Return [x, y] of the center of cell containing provided text 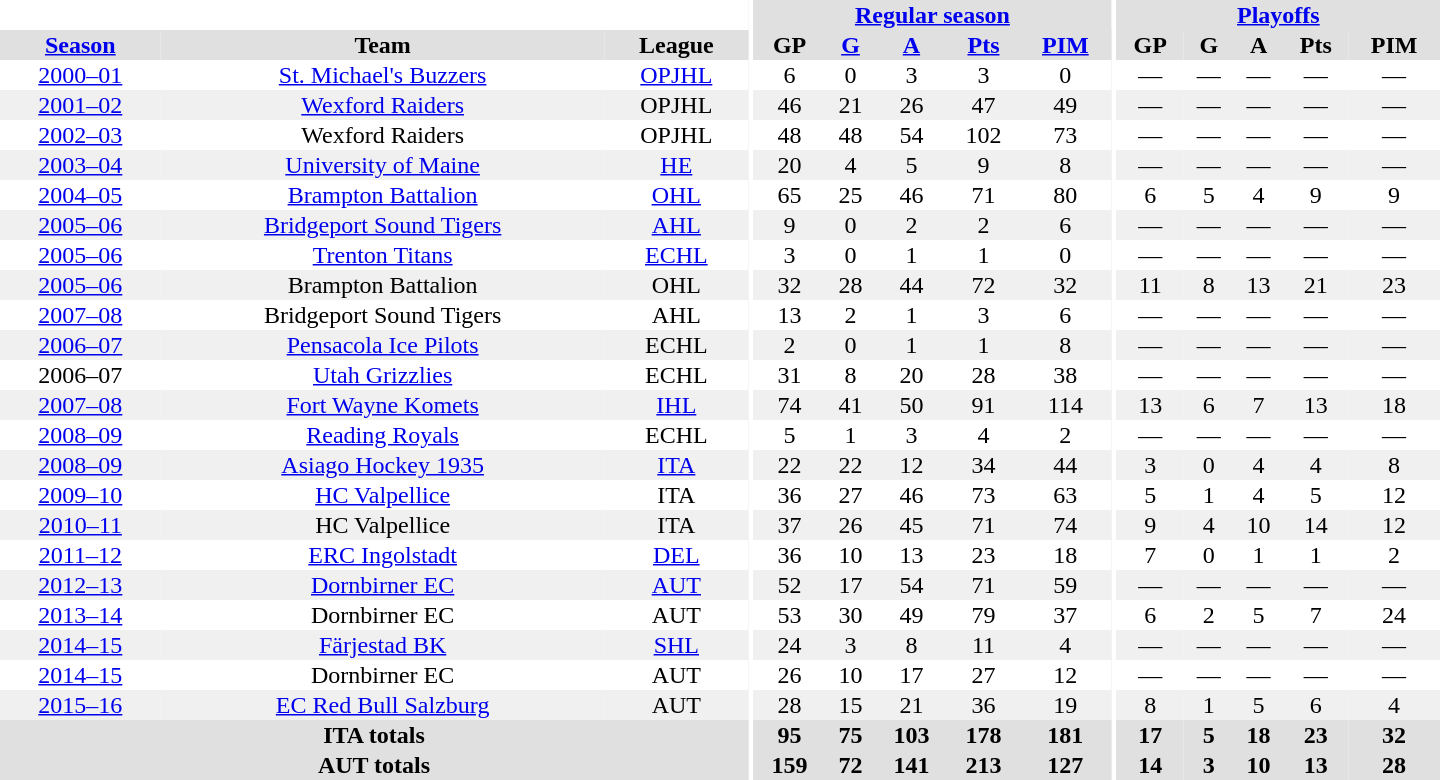
2010–11 [80, 525]
34 [983, 465]
Playoffs [1278, 15]
79 [983, 615]
Regular season [933, 15]
Season [80, 45]
45 [911, 525]
ERC Ingolstadt [383, 555]
114 [1065, 405]
141 [911, 765]
IHL [676, 405]
213 [983, 765]
38 [1065, 375]
SHL [676, 645]
47 [983, 105]
University of Maine [383, 165]
2002–03 [80, 135]
Trenton Titans [383, 255]
19 [1065, 705]
AUT totals [374, 765]
Fort Wayne Komets [383, 405]
53 [790, 615]
91 [983, 405]
2012–13 [80, 585]
15 [851, 705]
2009–10 [80, 495]
41 [851, 405]
Asiago Hockey 1935 [383, 465]
2013–14 [80, 615]
League [676, 45]
59 [1065, 585]
127 [1065, 765]
80 [1065, 195]
31 [790, 375]
50 [911, 405]
Utah Grizzlies [383, 375]
DEL [676, 555]
EC Red Bull Salzburg [383, 705]
102 [983, 135]
ITA totals [374, 735]
63 [1065, 495]
25 [851, 195]
2015–16 [80, 705]
HE [676, 165]
2003–04 [80, 165]
75 [851, 735]
52 [790, 585]
65 [790, 195]
Reading Royals [383, 435]
2011–12 [80, 555]
St. Michael's Buzzers [383, 75]
Pensacola Ice Pilots [383, 345]
30 [851, 615]
178 [983, 735]
181 [1065, 735]
Team [383, 45]
2004–05 [80, 195]
95 [790, 735]
159 [790, 765]
Färjestad BK [383, 645]
2001–02 [80, 105]
2000–01 [80, 75]
103 [911, 735]
